Determine the (X, Y) coordinate at the center of the cell enclosing the given text.  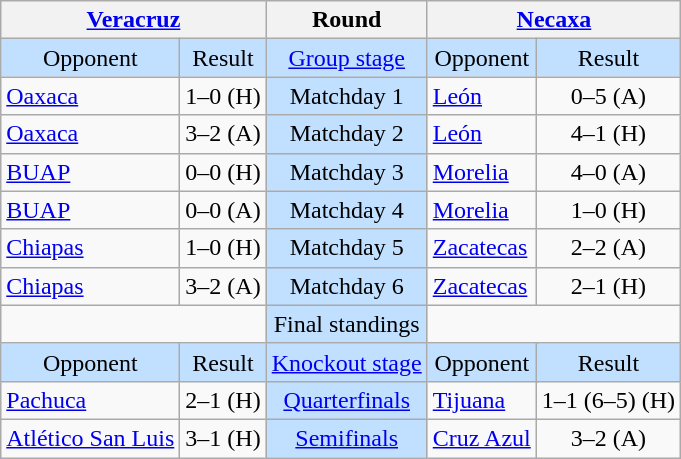
Matchday 4 (346, 210)
Matchday 2 (346, 134)
Semifinals (346, 438)
Pachuca (90, 400)
Matchday 6 (346, 286)
Final standings (346, 324)
4–1 (H) (608, 134)
Quarterfinals (346, 400)
3–1 (H) (223, 438)
Matchday 5 (346, 248)
0–0 (A) (223, 210)
Round (346, 20)
Necaxa (554, 20)
Matchday 1 (346, 96)
0–5 (A) (608, 96)
Matchday 3 (346, 172)
0–0 (H) (223, 172)
1–1 (6–5) (H) (608, 400)
Cruz Azul (482, 438)
Atlético San Luis (90, 438)
4–0 (A) (608, 172)
Tijuana (482, 400)
2–2 (A) (608, 248)
Veracruz (134, 20)
Knockout stage (346, 362)
Group stage (346, 58)
